Determine the (x, y) coordinate at the center of the cell enclosing the given text.  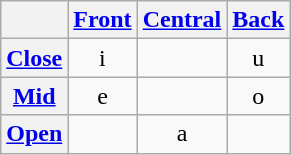
u (258, 58)
Front (102, 20)
Open (34, 134)
Close (34, 58)
Central (182, 20)
Mid (34, 96)
i (102, 58)
e (102, 96)
o (258, 96)
Back (258, 20)
a (182, 134)
